From the cell containing the given text, extract its center point as [X, Y] coordinate. 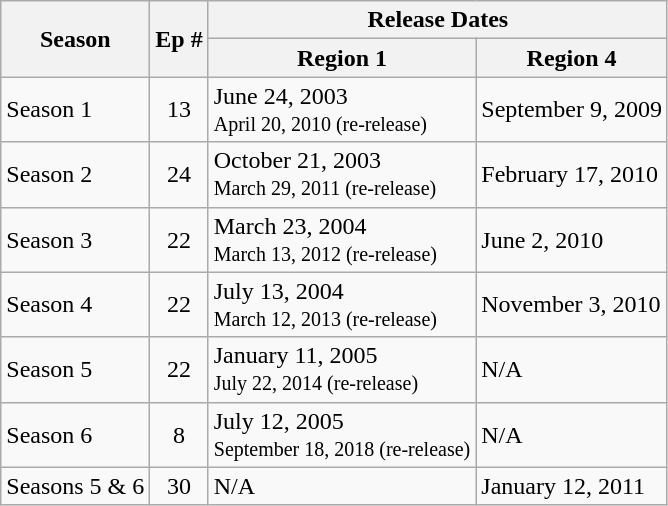
September 9, 2009 [572, 110]
Release Dates [438, 20]
Season 5 [76, 370]
July 13, 2004March 12, 2013 (re-release) [342, 304]
January 11, 2005July 22, 2014 (re-release) [342, 370]
30 [179, 486]
June 2, 2010 [572, 240]
Season [76, 39]
Season 1 [76, 110]
Region 1 [342, 58]
Season 4 [76, 304]
24 [179, 174]
Season 6 [76, 434]
October 21, 2003March 29, 2011 (re-release) [342, 174]
Seasons 5 & 6 [76, 486]
July 12, 2005September 18, 2018 (re-release) [342, 434]
13 [179, 110]
Ep # [179, 39]
Season 2 [76, 174]
January 12, 2011 [572, 486]
Season 3 [76, 240]
Region 4 [572, 58]
November 3, 2010 [572, 304]
8 [179, 434]
June 24, 2003April 20, 2010 (re-release) [342, 110]
February 17, 2010 [572, 174]
March 23, 2004March 13, 2012 (re-release) [342, 240]
